Extract the (x, y) coordinate from the center of the cell holding the provided text.  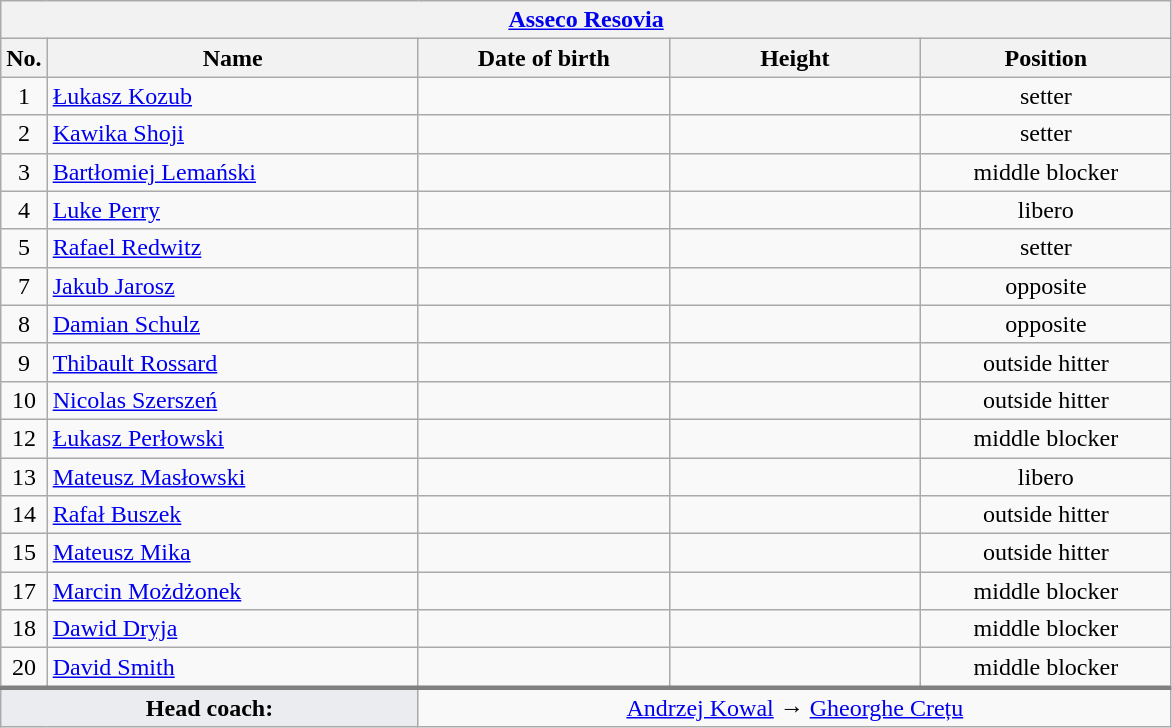
Łukasz Kozub (232, 96)
Asseco Resovia (586, 20)
17 (24, 591)
8 (24, 324)
2 (24, 134)
Łukasz Perłowski (232, 438)
15 (24, 553)
Name (232, 58)
Rafał Buszek (232, 515)
14 (24, 515)
4 (24, 210)
Position (1046, 58)
Mateusz Masłowski (232, 477)
3 (24, 172)
Date of birth (544, 58)
Jakub Jarosz (232, 286)
Height (794, 58)
Andrzej Kowal → Gheorghe Crețu (794, 707)
Kawika Shoji (232, 134)
Mateusz Mika (232, 553)
Luke Perry (232, 210)
12 (24, 438)
13 (24, 477)
9 (24, 362)
1 (24, 96)
Dawid Dryja (232, 629)
20 (24, 668)
David Smith (232, 668)
Head coach: (210, 707)
Damian Schulz (232, 324)
Rafael Redwitz (232, 248)
No. (24, 58)
Marcin Możdżonek (232, 591)
7 (24, 286)
5 (24, 248)
Thibault Rossard (232, 362)
Bartłomiej Lemański (232, 172)
18 (24, 629)
10 (24, 400)
Nicolas Szerszeń (232, 400)
